Locate the cell with the specified text and output its [x, y] center coordinate. 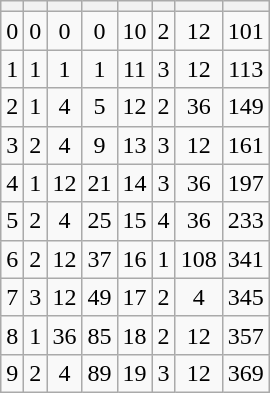
17 [134, 297]
6 [12, 259]
108 [198, 259]
11 [134, 69]
13 [134, 145]
18 [134, 335]
85 [100, 335]
16 [134, 259]
149 [246, 107]
341 [246, 259]
197 [246, 183]
15 [134, 221]
14 [134, 183]
25 [100, 221]
113 [246, 69]
8 [12, 335]
233 [246, 221]
21 [100, 183]
345 [246, 297]
37 [100, 259]
357 [246, 335]
89 [100, 373]
369 [246, 373]
19 [134, 373]
10 [134, 31]
7 [12, 297]
101 [246, 31]
49 [100, 297]
161 [246, 145]
